Identify which cell holds the provided text, then report its [x, y] central coordinate. 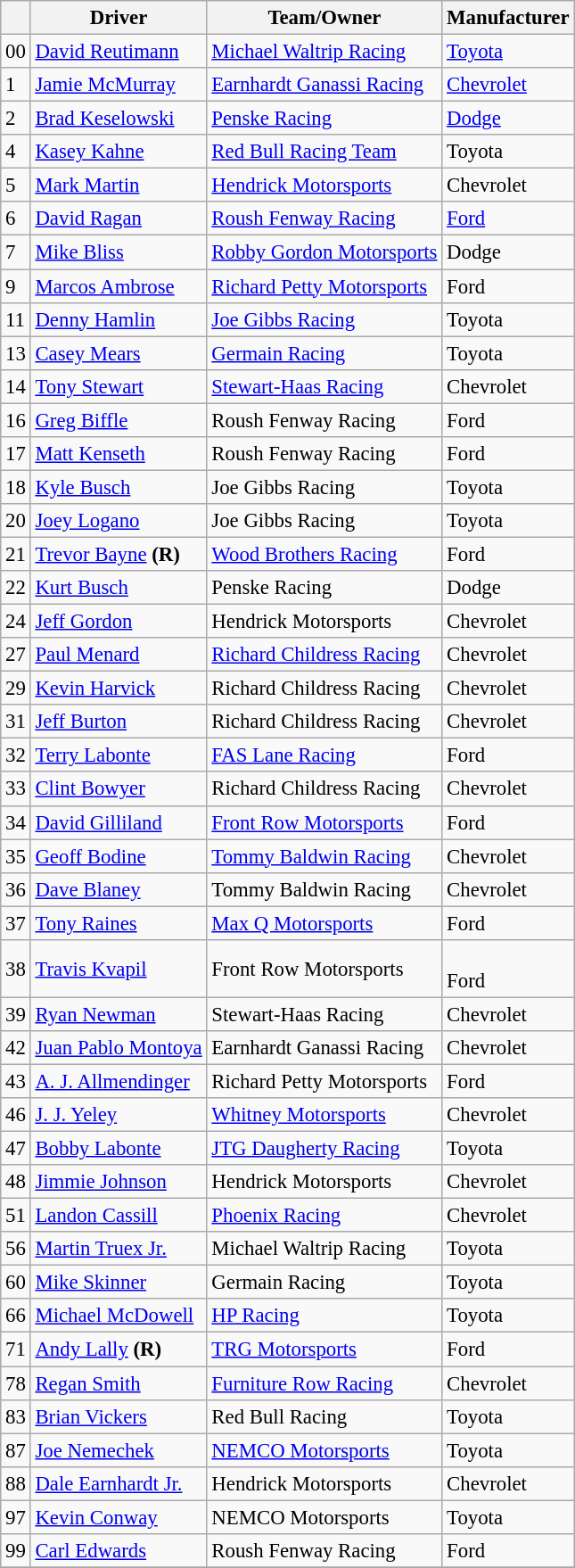
Whitney Motorsports [324, 1115]
39 [16, 1014]
Max Q Motorsports [324, 923]
Paul Menard [119, 655]
JTG Daugherty Racing [324, 1149]
TRG Motorsports [324, 1349]
47 [16, 1149]
97 [16, 1517]
Greg Biffle [119, 420]
Jeff Burton [119, 722]
Denny Hamlin [119, 319]
83 [16, 1416]
51 [16, 1216]
46 [16, 1115]
Dale Earnhardt Jr. [119, 1483]
Team/Owner [324, 18]
1 [16, 85]
Tony Stewart [119, 386]
2 [16, 119]
Red Bull Racing [324, 1416]
16 [16, 420]
David Ragan [119, 219]
Mark Martin [119, 186]
24 [16, 622]
Clint Bowyer [119, 789]
Driver [119, 18]
Jamie McMurray [119, 85]
Trevor Bayne (R) [119, 554]
35 [16, 856]
Red Bull Racing Team [324, 152]
Furniture Row Racing [324, 1383]
48 [16, 1182]
66 [16, 1316]
Kevin Harvick [119, 689]
Dave Blaney [119, 889]
00 [16, 52]
Travis Kvapil [119, 969]
14 [16, 386]
J. J. Yeley [119, 1115]
Andy Lally (R) [119, 1349]
7 [16, 252]
60 [16, 1283]
Jimmie Johnson [119, 1182]
Joe Nemechek [119, 1450]
FAS Lane Racing [324, 755]
Tony Raines [119, 923]
20 [16, 521]
9 [16, 286]
5 [16, 186]
31 [16, 722]
Bobby Labonte [119, 1149]
Brad Keselowski [119, 119]
27 [16, 655]
Wood Brothers Racing [324, 554]
13 [16, 353]
34 [16, 822]
42 [16, 1048]
87 [16, 1450]
Ryan Newman [119, 1014]
Manufacturer [508, 18]
Mike Skinner [119, 1283]
6 [16, 219]
17 [16, 454]
Phoenix Racing [324, 1216]
38 [16, 969]
Landon Cassill [119, 1216]
33 [16, 789]
David Gilliland [119, 822]
Geoff Bodine [119, 856]
Marcos Ambrose [119, 286]
Michael McDowell [119, 1316]
Brian Vickers [119, 1416]
A. J. Allmendinger [119, 1081]
99 [16, 1551]
Kevin Conway [119, 1517]
Kasey Kahne [119, 152]
88 [16, 1483]
Terry Labonte [119, 755]
HP Racing [324, 1316]
Joey Logano [119, 521]
36 [16, 889]
78 [16, 1383]
4 [16, 152]
Kurt Busch [119, 588]
71 [16, 1349]
Kyle Busch [119, 487]
56 [16, 1249]
29 [16, 689]
22 [16, 588]
11 [16, 319]
21 [16, 554]
32 [16, 755]
Mike Bliss [119, 252]
Regan Smith [119, 1383]
Juan Pablo Montoya [119, 1048]
43 [16, 1081]
37 [16, 923]
Martin Truex Jr. [119, 1249]
Carl Edwards [119, 1551]
David Reutimann [119, 52]
Jeff Gordon [119, 622]
Casey Mears [119, 353]
Matt Kenseth [119, 454]
18 [16, 487]
Robby Gordon Motorsports [324, 252]
